Scan for the cell matching the given text and deliver its (X, Y) coordinate at center. 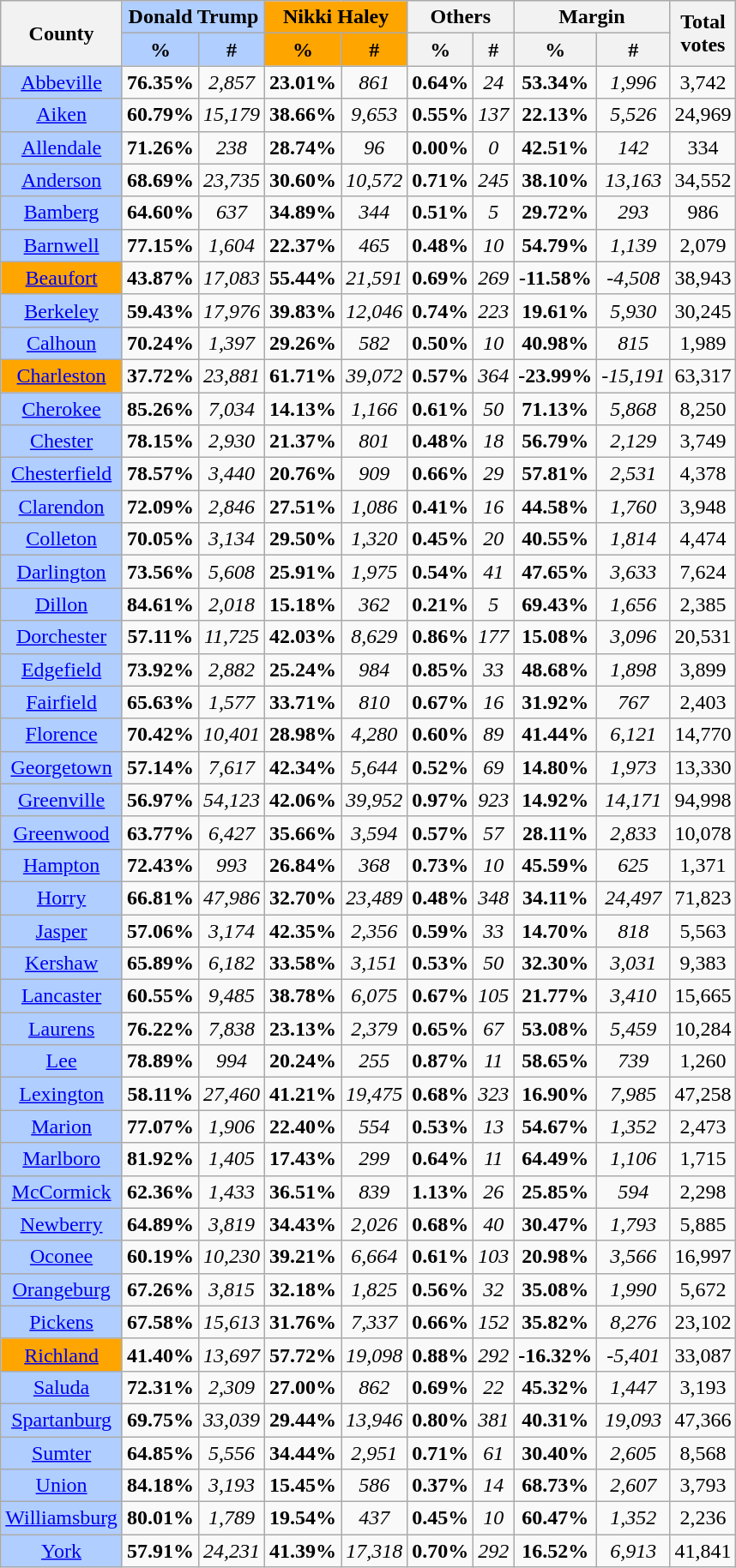
54.79% (556, 245)
299 (374, 1159)
60.55% (160, 996)
14.13% (304, 409)
1,793 (633, 1224)
41.40% (160, 1355)
72.09% (160, 507)
Spartanburg (62, 1420)
29 (494, 474)
14,770 (703, 735)
2,607 (633, 1486)
-5,401 (633, 1355)
72.43% (160, 865)
13,946 (374, 1420)
10,078 (703, 832)
67.58% (160, 1322)
3,134 (232, 539)
103 (494, 1257)
27,460 (232, 1094)
57.91% (160, 1551)
22 (494, 1387)
14.92% (556, 800)
3,749 (703, 442)
3,151 (374, 964)
0.80% (441, 1420)
36.51% (304, 1192)
14.80% (556, 767)
28.74% (304, 147)
77.15% (160, 245)
16.90% (556, 1094)
30.40% (556, 1453)
1,371 (703, 865)
Fairfield (62, 702)
23,735 (232, 180)
105 (494, 996)
96 (374, 147)
85.26% (160, 409)
21.77% (556, 996)
Dorchester (62, 637)
1,760 (633, 507)
0.73% (441, 865)
64.60% (160, 213)
40.31% (556, 1420)
94,998 (703, 800)
7,985 (633, 1094)
33.58% (304, 964)
Florence (62, 735)
3,410 (633, 996)
16.52% (556, 1551)
Anderson (62, 180)
1,814 (633, 539)
839 (374, 1192)
35.82% (556, 1322)
23,102 (703, 1322)
42.35% (304, 930)
59.43% (160, 310)
41.21% (304, 1094)
48.68% (556, 670)
3,815 (232, 1289)
Bamberg (62, 213)
1.13% (441, 1192)
19,098 (374, 1355)
70.42% (160, 735)
80.01% (160, 1518)
69.75% (160, 1420)
89 (494, 735)
32.30% (556, 964)
Darlington (62, 572)
14 (494, 1486)
7,624 (703, 572)
2,018 (232, 604)
64.89% (160, 1224)
56.79% (556, 442)
1,898 (633, 670)
Kershaw (62, 964)
41.44% (556, 735)
437 (374, 1518)
57.11% (160, 637)
73.92% (160, 670)
6,664 (374, 1257)
909 (374, 474)
4,474 (703, 539)
7,337 (374, 1322)
24,497 (633, 898)
22.37% (304, 245)
3,819 (232, 1224)
0.88% (441, 1355)
23.13% (304, 1029)
8,568 (703, 1453)
41 (494, 572)
Aiken (62, 115)
64.49% (556, 1159)
5,868 (633, 409)
28.98% (304, 735)
6,182 (232, 964)
3,899 (703, 670)
2,882 (232, 670)
77.07% (160, 1126)
3,742 (703, 82)
818 (633, 930)
29.50% (304, 539)
34,552 (703, 180)
34.11% (556, 898)
13,697 (232, 1355)
Calhoun (62, 343)
66.81% (160, 898)
33.71% (304, 702)
2,473 (703, 1126)
-23.99% (556, 375)
Lexington (62, 1094)
Clarendon (62, 507)
1,975 (374, 572)
0.65% (441, 1029)
3,594 (374, 832)
Allendale (62, 147)
1,990 (633, 1289)
40 (494, 1224)
2,531 (633, 474)
60.79% (160, 115)
57 (494, 832)
27.00% (304, 1387)
71,823 (703, 898)
Lancaster (62, 996)
15,665 (703, 996)
County (62, 33)
20 (494, 539)
5,672 (703, 1289)
5,930 (633, 310)
1,996 (633, 82)
20,531 (703, 637)
17.43% (304, 1159)
42.03% (304, 637)
76.22% (160, 1029)
269 (494, 278)
3,440 (232, 474)
0 (494, 147)
65.63% (160, 702)
986 (703, 213)
34.89% (304, 213)
67.26% (160, 1289)
72.31% (160, 1387)
6,427 (232, 832)
3,096 (633, 637)
30.47% (556, 1224)
24 (494, 82)
8,250 (703, 409)
9,653 (374, 115)
625 (633, 865)
15.08% (556, 637)
177 (494, 637)
465 (374, 245)
57.72% (304, 1355)
0.55% (441, 115)
554 (374, 1126)
Barnwell (62, 245)
45.59% (556, 865)
27.51% (304, 507)
1,433 (232, 1192)
41.39% (304, 1551)
-4,508 (633, 278)
61.71% (304, 375)
32 (494, 1289)
Newberry (62, 1224)
Hampton (62, 865)
861 (374, 82)
0.85% (441, 670)
39,952 (374, 800)
1,405 (232, 1159)
71.13% (556, 409)
33,087 (703, 1355)
39.83% (304, 310)
4,378 (703, 474)
15.18% (304, 604)
Cherokee (62, 409)
801 (374, 442)
582 (374, 343)
0.70% (441, 1551)
30.60% (304, 180)
815 (633, 343)
2,236 (703, 1518)
Laurens (62, 1029)
2,079 (703, 245)
57.06% (160, 930)
35.08% (556, 1289)
20.98% (556, 1257)
43.87% (160, 278)
31.92% (556, 702)
39,072 (374, 375)
73.56% (160, 572)
7,838 (232, 1029)
Abbeville (62, 82)
923 (494, 800)
81.92% (160, 1159)
1,577 (232, 702)
245 (494, 180)
1,086 (374, 507)
38.10% (556, 180)
Sumter (62, 1453)
2,026 (374, 1224)
32.18% (304, 1289)
362 (374, 604)
71.26% (160, 147)
586 (374, 1486)
84.61% (160, 604)
34.43% (304, 1224)
Charleston (62, 375)
-16.32% (556, 1355)
Colleton (62, 539)
862 (374, 1387)
37.72% (160, 375)
10,230 (232, 1257)
0.86% (441, 637)
15,179 (232, 115)
1,397 (232, 343)
23,489 (374, 898)
15,613 (232, 1322)
0.87% (441, 1061)
739 (633, 1061)
Jasper (62, 930)
1,825 (374, 1289)
5,563 (703, 930)
18 (494, 442)
Others (461, 17)
Greenville (62, 800)
29.72% (556, 213)
15.45% (304, 1486)
0.74% (441, 310)
5,556 (232, 1453)
32.70% (304, 898)
0.59% (441, 930)
13,330 (703, 767)
54,123 (232, 800)
68.73% (556, 1486)
-11.58% (556, 278)
53.08% (556, 1029)
Dillon (62, 604)
10,401 (232, 735)
47.65% (556, 572)
3,566 (633, 1257)
17,318 (374, 1551)
381 (494, 1420)
6,075 (374, 996)
Chesterfield (62, 474)
364 (494, 375)
47,366 (703, 1420)
0.56% (441, 1289)
York (62, 1551)
6,913 (633, 1551)
62.36% (160, 1192)
5,644 (374, 767)
12,046 (374, 310)
152 (494, 1322)
0.00% (441, 147)
19,093 (633, 1420)
10,572 (374, 180)
984 (374, 670)
14.70% (556, 930)
7,617 (232, 767)
40.55% (556, 539)
53.34% (556, 82)
4,280 (374, 735)
255 (374, 1061)
40.98% (556, 343)
47,986 (232, 898)
63.77% (160, 832)
223 (494, 310)
5,459 (633, 1029)
5,526 (633, 115)
57.81% (556, 474)
0.97% (441, 800)
2,379 (374, 1029)
994 (232, 1061)
2,857 (232, 82)
2,951 (374, 1453)
78.15% (160, 442)
1,447 (633, 1387)
Oconee (62, 1257)
8,629 (374, 637)
1,320 (374, 539)
64.85% (160, 1453)
1,139 (633, 245)
137 (494, 115)
0.54% (441, 572)
348 (494, 898)
2,846 (232, 507)
39.21% (304, 1257)
1,973 (633, 767)
26 (494, 1192)
29.44% (304, 1420)
323 (494, 1094)
23.01% (304, 82)
38,943 (703, 278)
67 (494, 1029)
2,298 (703, 1192)
0.60% (441, 735)
25.24% (304, 670)
13 (494, 1126)
Horry (62, 898)
57.14% (160, 767)
2,833 (633, 832)
Greenwood (62, 832)
76.35% (160, 82)
Georgetown (62, 767)
56.97% (160, 800)
13,163 (633, 180)
61 (494, 1453)
9,485 (232, 996)
58.11% (160, 1094)
54.67% (556, 1126)
993 (232, 865)
31.76% (304, 1322)
5,885 (703, 1224)
63,317 (703, 375)
60.47% (556, 1518)
2,129 (633, 442)
69.43% (556, 604)
293 (633, 213)
3,793 (703, 1486)
142 (633, 147)
22.40% (304, 1126)
Saluda (62, 1387)
1,260 (703, 1061)
41,841 (703, 1551)
Williamsburg (62, 1518)
24,231 (232, 1551)
84.18% (160, 1486)
24,969 (703, 115)
Donald Trump (193, 17)
Beaufort (62, 278)
1,106 (633, 1159)
2,385 (703, 604)
16,997 (703, 1257)
25.85% (556, 1192)
21.37% (304, 442)
Pickens (62, 1322)
70.05% (160, 539)
28.11% (556, 832)
22.13% (556, 115)
42.51% (556, 147)
30,245 (703, 310)
10,284 (703, 1029)
Marlboro (62, 1159)
19.54% (304, 1518)
35.66% (304, 832)
2,605 (633, 1453)
Marion (62, 1126)
2,403 (703, 702)
1,789 (232, 1518)
5,608 (232, 572)
0.51% (441, 213)
0.50% (441, 343)
McCormick (62, 1192)
38.78% (304, 996)
1,906 (232, 1126)
29.26% (304, 343)
17,083 (232, 278)
0.21% (441, 604)
1,715 (703, 1159)
38.66% (304, 115)
1,989 (703, 343)
20.76% (304, 474)
344 (374, 213)
69 (494, 767)
3,948 (703, 507)
19,475 (374, 1094)
Chester (62, 442)
Richland (62, 1355)
70.24% (160, 343)
1,604 (232, 245)
8,276 (633, 1322)
3,174 (232, 930)
17,976 (232, 310)
11,725 (232, 637)
2,309 (232, 1387)
810 (374, 702)
3,031 (633, 964)
14,171 (633, 800)
Orangeburg (62, 1289)
78.57% (160, 474)
1,656 (633, 604)
Nikki Haley (336, 17)
58.65% (556, 1061)
9,383 (703, 964)
334 (703, 147)
55.44% (304, 278)
2,930 (232, 442)
238 (232, 147)
7,034 (232, 409)
25.91% (304, 572)
47,258 (703, 1094)
Lee (62, 1061)
60.19% (160, 1257)
0.41% (441, 507)
767 (633, 702)
20.24% (304, 1061)
6,121 (633, 735)
34.44% (304, 1453)
Margin (592, 17)
3,633 (633, 572)
368 (374, 865)
0.52% (441, 767)
42.06% (304, 800)
Totalvotes (703, 33)
78.89% (160, 1061)
0.37% (441, 1486)
68.69% (160, 180)
23,881 (232, 375)
33,039 (232, 1420)
19.61% (556, 310)
65.89% (160, 964)
Berkeley (62, 310)
44.58% (556, 507)
637 (232, 213)
26.84% (304, 865)
-15,191 (633, 375)
Edgefield (62, 670)
594 (633, 1192)
Union (62, 1486)
2,356 (374, 930)
21,591 (374, 278)
1,166 (374, 409)
45.32% (556, 1387)
42.34% (304, 767)
